Scan for the cell matching the given text and deliver its [X, Y] coordinate at center. 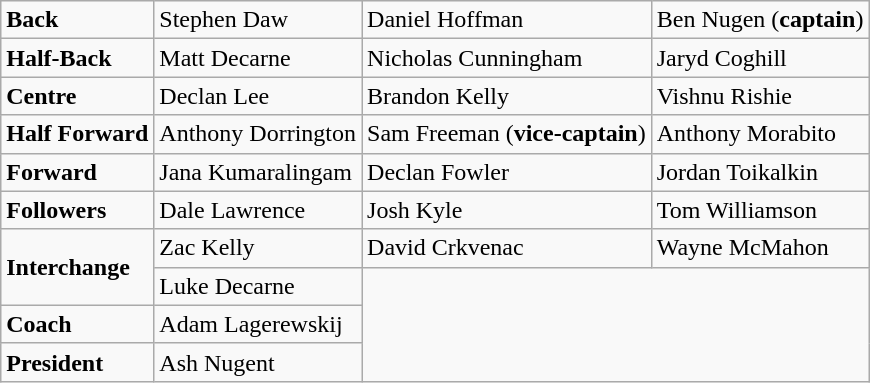
Matt Decarne [258, 58]
President [78, 362]
Adam Lagerewskij [258, 324]
Tom Williamson [760, 210]
Vishnu Rishie [760, 96]
Half Forward [78, 134]
Interchange [78, 267]
Centre [78, 96]
Jaryd Coghill [760, 58]
Coach [78, 324]
Declan Fowler [507, 172]
Ben Nugen (captain) [760, 20]
Jana Kumaralingam [258, 172]
Dale Lawrence [258, 210]
Wayne McMahon [760, 248]
Josh Kyle [507, 210]
Half-Back [78, 58]
Anthony Dorrington [258, 134]
David Crkvenac [507, 248]
Back [78, 20]
Forward [78, 172]
Nicholas Cunningham [507, 58]
Zac Kelly [258, 248]
Daniel Hoffman [507, 20]
Declan Lee [258, 96]
Anthony Morabito [760, 134]
Ash Nugent [258, 362]
Brandon Kelly [507, 96]
Jordan Toikalkin [760, 172]
Sam Freeman (vice-captain) [507, 134]
Followers [78, 210]
Luke Decarne [258, 286]
Stephen Daw [258, 20]
